Extract the [X, Y] coordinate from the center of the cell holding the provided text.  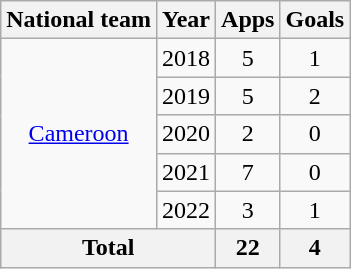
Cameroon [79, 134]
2018 [186, 58]
Apps [248, 20]
22 [248, 248]
Year [186, 20]
7 [248, 172]
4 [315, 248]
Total [108, 248]
2019 [186, 96]
2020 [186, 134]
3 [248, 210]
Goals [315, 20]
National team [79, 20]
2022 [186, 210]
2021 [186, 172]
